Return the (X, Y) coordinate for the center point of the cell that contains the specified text.  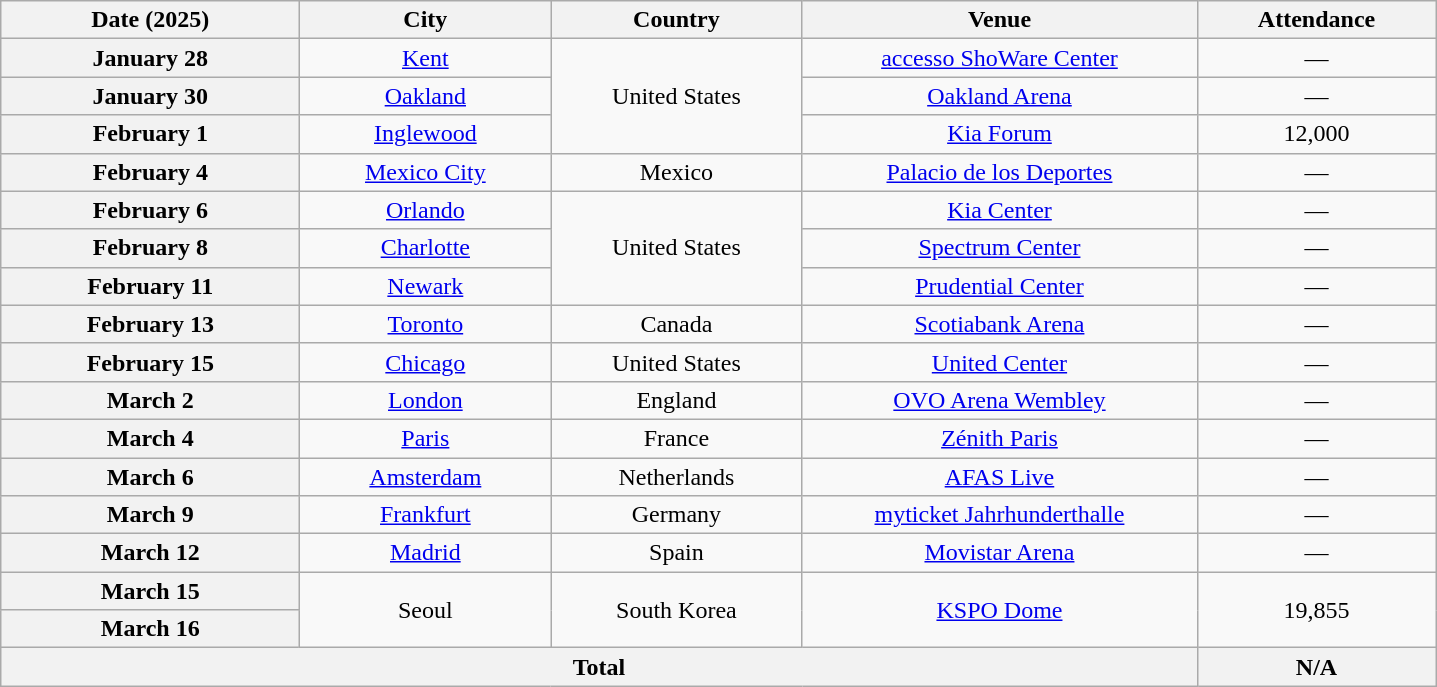
KSPO Dome (1000, 610)
February 1 (150, 134)
March 16 (150, 629)
February 11 (150, 286)
Scotiabank Arena (1000, 324)
Country (676, 20)
accesso ShoWare Center (1000, 58)
Spectrum Center (1000, 248)
February 6 (150, 210)
London (426, 400)
12,000 (1316, 134)
N/A (1316, 667)
January 28 (150, 58)
January 30 (150, 96)
March 15 (150, 591)
February 15 (150, 362)
AFAS Live (1000, 477)
Chicago (426, 362)
February 13 (150, 324)
Germany (676, 515)
Oakland (426, 96)
March 12 (150, 553)
France (676, 438)
March 2 (150, 400)
March 9 (150, 515)
Madrid (426, 553)
Palacio de los Deportes (1000, 172)
United Center (1000, 362)
March 4 (150, 438)
March 6 (150, 477)
Amsterdam (426, 477)
Movistar Arena (1000, 553)
Attendance (1316, 20)
Prudential Center (1000, 286)
Spain (676, 553)
Seoul (426, 610)
myticket Jahrhunderthalle (1000, 515)
Venue (1000, 20)
Orlando (426, 210)
Netherlands (676, 477)
OVO Arena Wembley (1000, 400)
Toronto (426, 324)
Charlotte (426, 248)
Date (2025) (150, 20)
Frankfurt (426, 515)
Paris (426, 438)
Total (599, 667)
Mexico (676, 172)
Newark (426, 286)
19,855 (1316, 610)
Mexico City (426, 172)
Zénith Paris (1000, 438)
England (676, 400)
February 4 (150, 172)
February 8 (150, 248)
Kent (426, 58)
Canada (676, 324)
Oakland Arena (1000, 96)
Kia Center (1000, 210)
Kia Forum (1000, 134)
South Korea (676, 610)
Inglewood (426, 134)
City (426, 20)
